Output the (X, Y) coordinate of the center of the cell containing the given text.  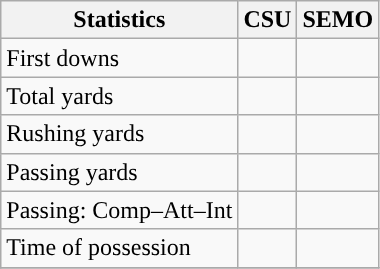
Passing yards (120, 172)
First downs (120, 58)
Passing: Comp–Att–Int (120, 210)
Time of possession (120, 248)
Rushing yards (120, 134)
Statistics (120, 20)
SEMO (338, 20)
Total yards (120, 96)
CSU (268, 20)
